Output the [x, y] coordinate of the center of the cell containing the given text.  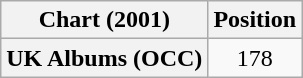
Chart (2001) [104, 20]
178 [255, 58]
Position [255, 20]
UK Albums (OCC) [104, 58]
